Locate the cell with the specified text and output its (x, y) center coordinate. 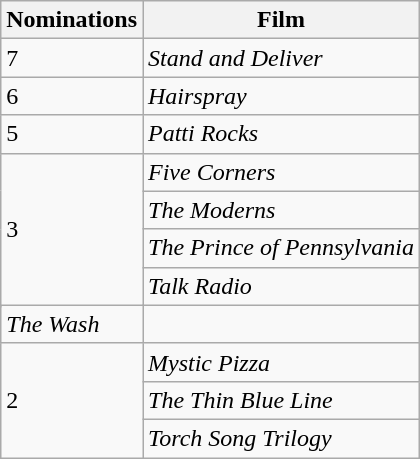
The Prince of Pennsylvania (280, 248)
Hairspray (280, 96)
7 (72, 58)
Five Corners (280, 172)
The Wash (72, 324)
Torch Song Trilogy (280, 438)
3 (72, 229)
The Thin Blue Line (280, 400)
Nominations (72, 20)
6 (72, 96)
The Moderns (280, 210)
5 (72, 134)
Mystic Pizza (280, 362)
Stand and Deliver (280, 58)
Talk Radio (280, 286)
Film (280, 20)
2 (72, 400)
Patti Rocks (280, 134)
